Return the (x, y) coordinate for the center point of the cell that contains the specified text.  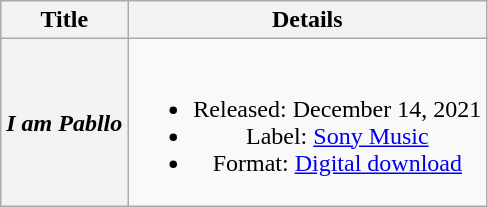
Details (308, 20)
Released: December 14, 2021Label: Sony MusicFormat: Digital download (308, 122)
I am Pabllo (64, 122)
Title (64, 20)
